Identify which cell holds the provided text, then report its [X, Y] central coordinate. 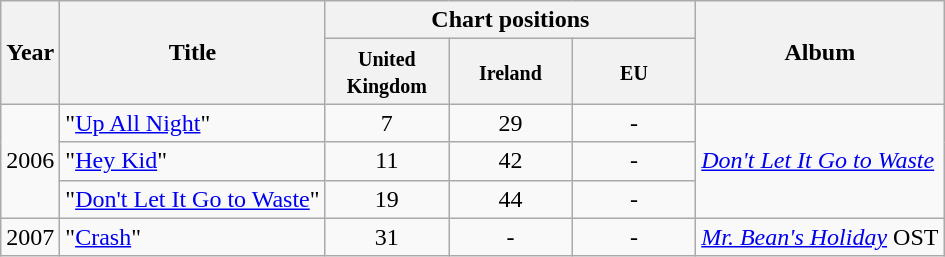
"Crash" [192, 237]
Mr. Bean's Holiday OST [820, 237]
29 [511, 123]
2007 [30, 237]
42 [511, 161]
2006 [30, 161]
Album [820, 52]
EU [634, 72]
44 [511, 199]
Title [192, 52]
31 [387, 237]
"Don't Let It Go to Waste" [192, 199]
11 [387, 161]
"Hey Kid" [192, 161]
"Up All Night" [192, 123]
Ireland [511, 72]
Chart positions [510, 20]
United Kingdom [387, 72]
19 [387, 199]
Year [30, 52]
Don't Let It Go to Waste [820, 161]
7 [387, 123]
